Identify which cell holds the provided text, then report its [x, y] central coordinate. 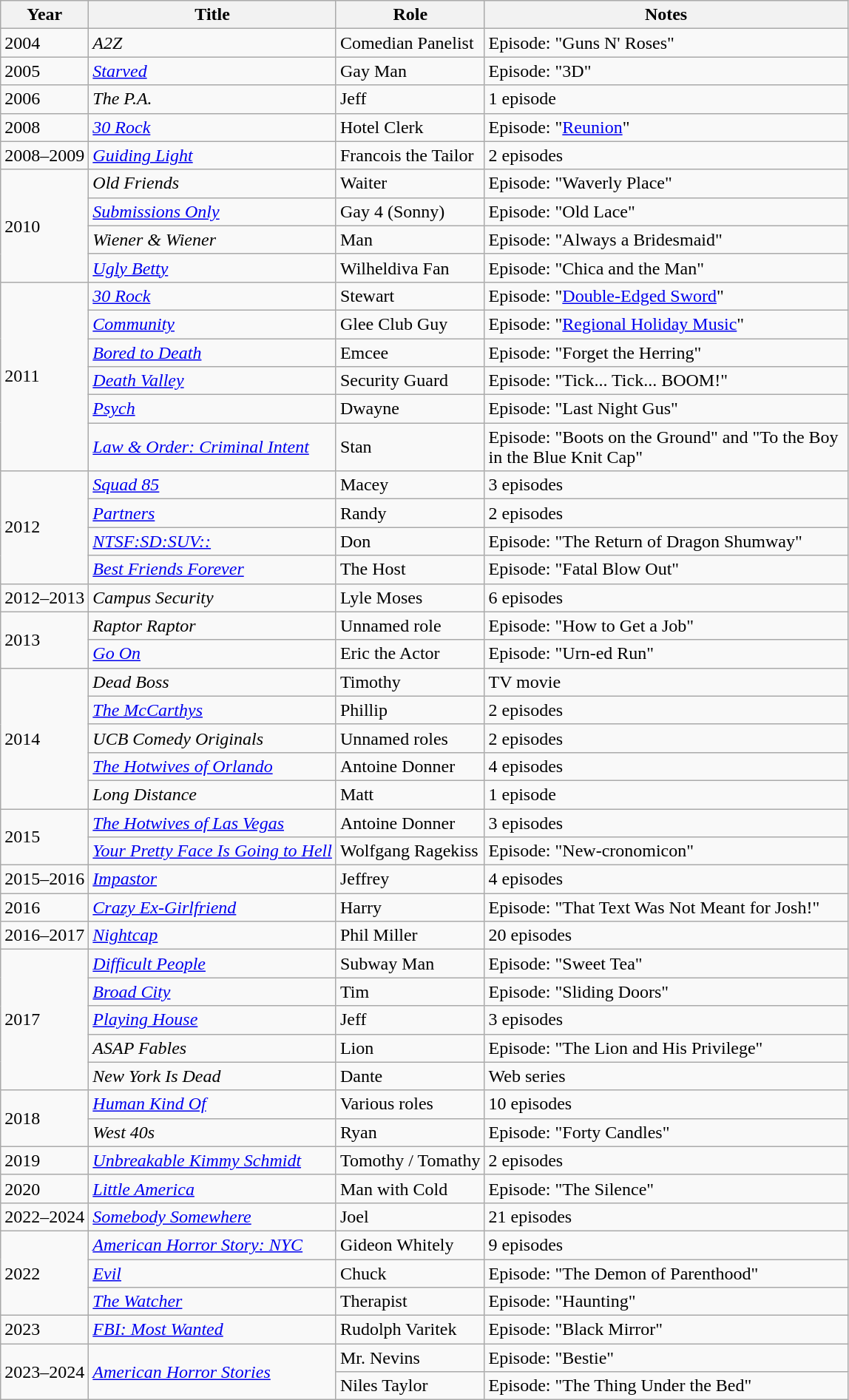
Human Kind Of [213, 1104]
Broad City [213, 992]
Man with Cold [410, 1188]
Notes [666, 15]
Hotel Clerk [410, 127]
2014 [44, 738]
Death Valley [213, 381]
Macey [410, 485]
Randy [410, 513]
Episode: "Old Lace" [666, 212]
Niles Taylor [410, 1386]
2018 [44, 1118]
Law & Order: Criminal Intent [213, 447]
Wiener & Wiener [213, 240]
Long Distance [213, 794]
Episode: "The Silence" [666, 1188]
The P.A. [213, 99]
Episode: "Sweet Tea" [666, 964]
Episode: "Sliding Doors" [666, 992]
20 episodes [666, 936]
Episode: "Guns N' Roses" [666, 43]
Episode: "Chica and the Man" [666, 268]
9 episodes [666, 1245]
Episode: "Double-Edged Sword" [666, 296]
2006 [44, 99]
Episode: "Black Mirror" [666, 1330]
Episode: "The Thing Under the Bed" [666, 1386]
Subway Man [410, 964]
Year [44, 15]
Dante [410, 1076]
FBI: Most Wanted [213, 1330]
Don [410, 541]
2015 [44, 837]
Glee Club Guy [410, 324]
21 episodes [666, 1217]
Episode: "That Text Was Not Meant for Josh!" [666, 907]
Gay 4 (Sonny) [410, 212]
2022 [44, 1273]
Best Friends Forever [213, 569]
Jeffrey [410, 879]
2013 [44, 640]
Role [410, 15]
Your Pretty Face Is Going to Hell [213, 851]
Old Friends [213, 183]
Wilheldiva Fan [410, 268]
Harry [410, 907]
Comedian Panelist [410, 43]
New York Is Dead [213, 1076]
Man [410, 240]
Psych [213, 409]
Little America [213, 1188]
American Horror Story: NYC [213, 1245]
West 40s [213, 1132]
Impastor [213, 879]
Stan [410, 447]
Episode: "3D" [666, 71]
Gay Man [410, 71]
2016 [44, 907]
Security Guard [410, 381]
Ugly Betty [213, 268]
Tomothy / Tomathy [410, 1160]
2023–2024 [44, 1372]
Episode: "The Lion and His Privilege" [666, 1048]
2020 [44, 1188]
Go On [213, 654]
Starved [213, 71]
Timothy [410, 682]
Episode: "Bestie" [666, 1358]
Difficult People [213, 964]
Joel [410, 1217]
Episode: "The Return of Dragon Shumway" [666, 541]
A2Z [213, 43]
2017 [44, 1020]
2011 [44, 376]
The McCarthys [213, 710]
10 episodes [666, 1104]
Campus Security [213, 598]
Therapist [410, 1302]
Title [213, 15]
Community [213, 324]
2012–2013 [44, 598]
Dead Boss [213, 682]
NTSF:SD:SUV:: [213, 541]
Mr. Nevins [410, 1358]
2008–2009 [44, 155]
Web series [666, 1076]
The Hotwives of Orlando [213, 766]
Lyle Moses [410, 598]
Episode: "Urn-ed Run" [666, 654]
Raptor Raptor [213, 626]
2012 [44, 527]
Squad 85 [213, 485]
American Horror Stories [213, 1372]
Francois the Tailor [410, 155]
Episode: "Reunion" [666, 127]
Episode: "Always a Bridesmaid" [666, 240]
ASAP Fables [213, 1048]
Bored to Death [213, 353]
Episode: "Regional Holiday Music" [666, 324]
Lion [410, 1048]
Emcee [410, 353]
Somebody Somewhere [213, 1217]
Episode: "Forty Candles" [666, 1132]
Episode: "The Demon of Parenthood" [666, 1273]
Phil Miller [410, 936]
Dwayne [410, 409]
6 episodes [666, 598]
Episode: "Waverly Place" [666, 183]
TV movie [666, 682]
Waiter [410, 183]
Playing House [213, 1020]
Nightcap [213, 936]
The Host [410, 569]
Unbreakable Kimmy Schmidt [213, 1160]
Partners [213, 513]
2004 [44, 43]
Gideon Whitely [410, 1245]
2010 [44, 226]
Crazy Ex-Girlfriend [213, 907]
Episode: "Last Night Gus" [666, 409]
2005 [44, 71]
Matt [410, 794]
Chuck [410, 1273]
Episode: "New-cronomicon" [666, 851]
Eric the Actor [410, 654]
Episode: "Fatal Blow Out" [666, 569]
Ryan [410, 1132]
2016–2017 [44, 936]
UCB Comedy Originals [213, 738]
Episode: "Haunting" [666, 1302]
Episode: "Forget the Herring" [666, 353]
2023 [44, 1330]
2022–2024 [44, 1217]
Guiding Light [213, 155]
Tim [410, 992]
Episode: "Boots on the Ground" and "To the Boy in the Blue Knit Cap" [666, 447]
Various roles [410, 1104]
Phillip [410, 710]
The Watcher [213, 1302]
Episode: "Tick... Tick... BOOM!" [666, 381]
Stewart [410, 296]
The Hotwives of Las Vegas [213, 823]
Episode: "How to Get a Job" [666, 626]
Unnamed role [410, 626]
2008 [44, 127]
2019 [44, 1160]
Rudolph Varitek [410, 1330]
2015–2016 [44, 879]
Submissions Only [213, 212]
Unnamed roles [410, 738]
Evil [213, 1273]
Wolfgang Ragekiss [410, 851]
